Return the [X, Y] coordinate for the center point of the cell that contains the specified text.  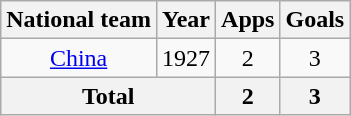
Apps [248, 20]
Total [108, 96]
National team [79, 20]
China [79, 58]
Year [186, 20]
Goals [315, 20]
1927 [186, 58]
